Determine the [x, y] coordinate at the center of the cell enclosing the given text.  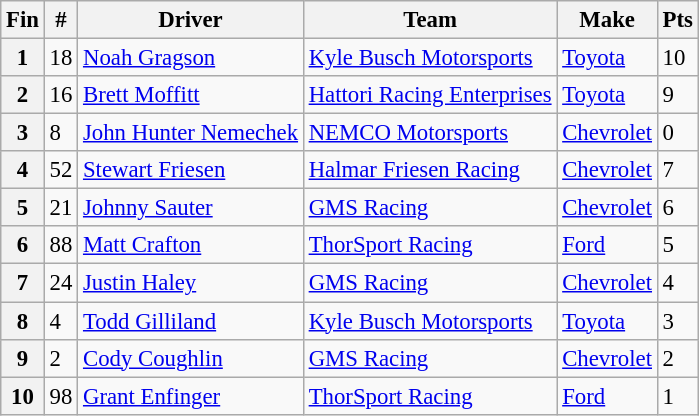
# [60, 20]
Matt Crafton [191, 245]
Justin Haley [191, 283]
Todd Gilliland [191, 321]
Hattori Racing Enterprises [430, 95]
88 [60, 245]
98 [60, 396]
24 [60, 283]
21 [60, 208]
0 [678, 133]
Brett Moffitt [191, 95]
Noah Gragson [191, 58]
16 [60, 95]
NEMCO Motorsports [430, 133]
Johnny Sauter [191, 208]
52 [60, 170]
Stewart Friesen [191, 170]
Driver [191, 20]
John Hunter Nemechek [191, 133]
Grant Enfinger [191, 396]
Team [430, 20]
Cody Coughlin [191, 358]
18 [60, 58]
Make [607, 20]
Pts [678, 20]
Fin [23, 20]
Halmar Friesen Racing [430, 170]
